Scan for the cell matching the given text and deliver its (x, y) coordinate at center. 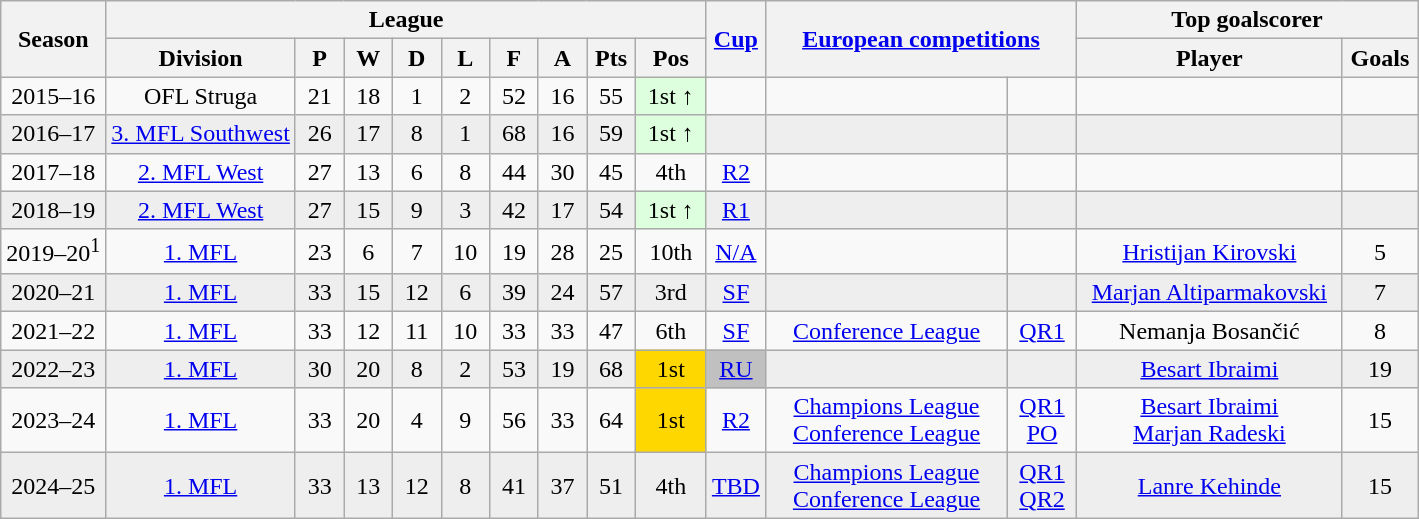
R1 (736, 210)
Hristijan Kirovski (1209, 252)
24 (562, 293)
42 (514, 210)
European competitions (920, 39)
Cup (736, 39)
41 (514, 486)
N/A (736, 252)
QR1PO (1042, 420)
Besart Ibraimi (1209, 369)
55 (612, 96)
3rd (670, 293)
Besart IbraimiMarjan Radeski (1209, 420)
F (514, 58)
4 (416, 420)
TBD (736, 486)
2015–16 (54, 96)
Goals (1380, 58)
2020–21 (54, 293)
51 (612, 486)
56 (514, 420)
2022–23 (54, 369)
A (562, 58)
2024–25 (54, 486)
2023–24 (54, 420)
3 (466, 210)
54 (612, 210)
Lanre Kehinde (1209, 486)
2019–201 (54, 252)
Pos (670, 58)
QR1QR2 (1042, 486)
39 (514, 293)
Division (201, 58)
Season (54, 39)
D (416, 58)
10th (670, 252)
53 (514, 369)
Pts (612, 58)
2017–18 (54, 172)
Conference League (886, 331)
5 (1380, 252)
21 (320, 96)
W (368, 58)
57 (612, 293)
2016–17 (54, 134)
45 (612, 172)
Marjan Altiparmakovski (1209, 293)
26 (320, 134)
6th (670, 331)
44 (514, 172)
18 (368, 96)
OFL Struga (201, 96)
23 (320, 252)
Nemanja Bosančić (1209, 331)
11 (416, 331)
P (320, 58)
2018–19 (54, 210)
28 (562, 252)
3. MFL Southwest (201, 134)
25 (612, 252)
2021–22 (54, 331)
59 (612, 134)
QR1 (1042, 331)
Player (1209, 58)
Top goalscorer (1246, 20)
47 (612, 331)
64 (612, 420)
RU (736, 369)
52 (514, 96)
League (406, 20)
L (466, 58)
37 (562, 486)
